Determine the [x, y] coordinate at the center of the cell enclosing the given text.  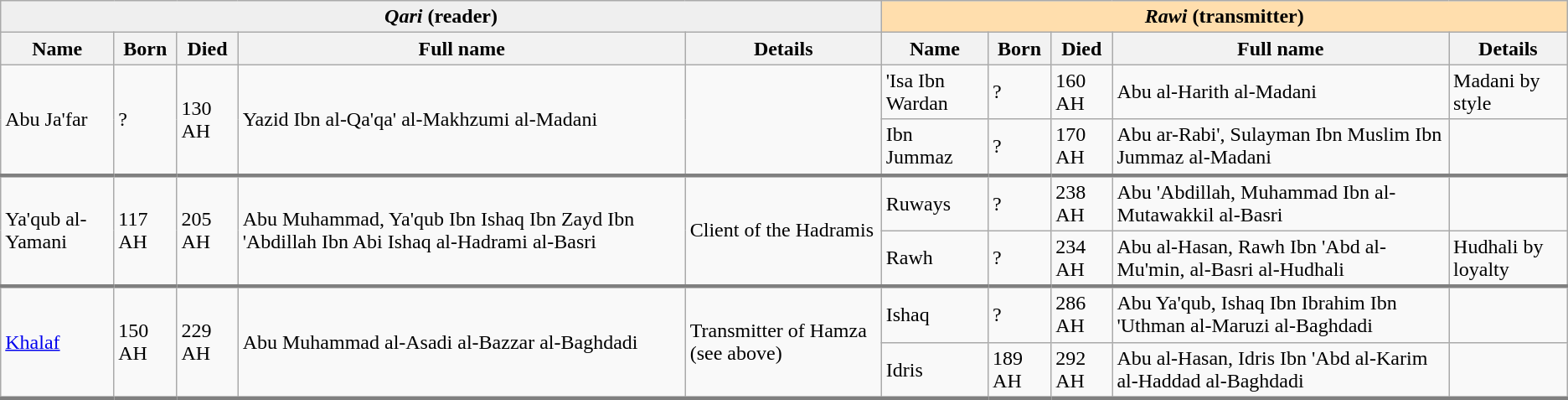
234 AH [1082, 258]
Abu Ja'far [57, 120]
Abu al-Hasan, Idris Ibn 'Abd al-Karim al-Haddad al-Baghdadi [1281, 371]
Abu al-Harith al-Madani [1281, 92]
Ya'qub al-Yamani [57, 230]
Client of the Hadramis [783, 230]
Ruways [935, 203]
170 AH [1082, 148]
Transmitter of Hamza (see above) [783, 342]
Abu 'Abdillah, Muhammad Ibn al-Mutawakkil al-Basri [1281, 203]
Yazid Ibn al-Qa'qa' al-Makhzumi al-Madani [462, 120]
150 AH [146, 342]
Khalaf [57, 342]
229 AH [208, 342]
Hudhali by loyalty [1509, 258]
Ibn Jummaz [935, 148]
Rawi (transmitter) [1225, 17]
205 AH [208, 230]
'Isa Ibn Wardan [935, 92]
Abu Muhammad al-Asadi al-Bazzar al-Baghdadi [462, 342]
Abu Muhammad, Ya'qub Ibn Ishaq Ibn Zayd Ibn 'Abdillah Ibn Abi Ishaq al-Hadrami al-Basri [462, 230]
286 AH [1082, 315]
Qari (reader) [441, 17]
130 AH [208, 120]
292 AH [1082, 371]
189 AH [1020, 371]
Ishaq [935, 315]
Rawh [935, 258]
Abu Ya'qub, Ishaq Ibn Ibrahim Ibn 'Uthman al-Maruzi al-Baghdadi [1281, 315]
Abu al-Hasan, Rawh Ibn 'Abd al-Mu'min, al-Basri al-Hudhali [1281, 258]
Idris [935, 371]
Abu ar-Rabi', Sulayman Ibn Muslim Ibn Jummaz al-Madani [1281, 148]
Madani by style [1509, 92]
238 AH [1082, 203]
160 AH [1082, 92]
117 AH [146, 230]
